Pinpoint the cell where the given text exists, returning its [X, Y] midpoint coordinate. 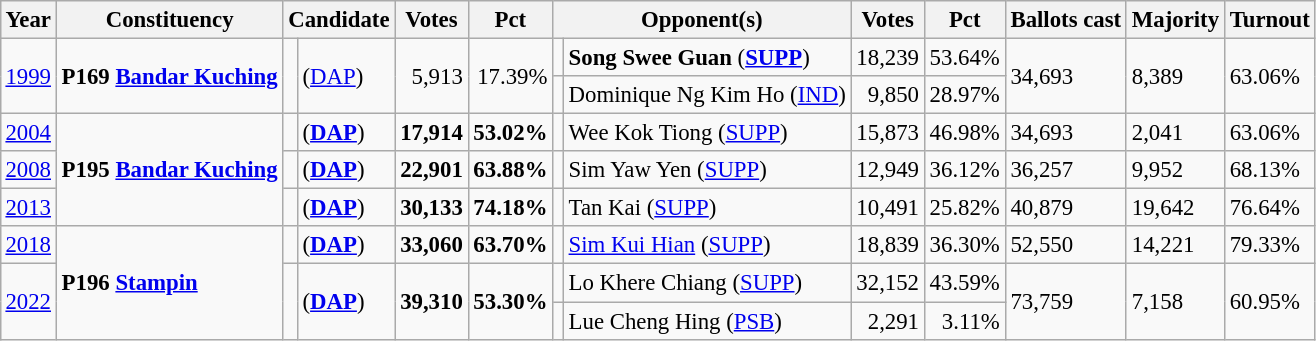
22,901 [432, 170]
60.95% [1270, 302]
68.13% [1270, 170]
53.30% [510, 302]
3.11% [964, 321]
2013 [28, 208]
2004 [28, 133]
2008 [28, 170]
25.82% [964, 208]
39,310 [432, 302]
53.64% [964, 57]
36,257 [1066, 170]
9,952 [1175, 170]
9,850 [888, 95]
74.18% [510, 208]
Dominique Ng Kim Ho (IND) [707, 95]
14,221 [1175, 245]
Majority [1175, 20]
P169 Bandar Kuching [170, 76]
P196 Stampin [170, 282]
Ballots cast [1066, 20]
18,239 [888, 57]
7,158 [1175, 302]
40,879 [1066, 208]
1999 [28, 76]
2018 [28, 245]
63.88% [510, 170]
Sim Yaw Yen (SUPP) [707, 170]
Constituency [170, 20]
Turnout [1270, 20]
2,291 [888, 321]
36.30% [964, 245]
52,550 [1066, 245]
Year [28, 20]
36.12% [964, 170]
Lo Khere Chiang (SUPP) [707, 283]
5,913 [432, 76]
8,389 [1175, 76]
19,642 [1175, 208]
2,041 [1175, 133]
Sim Kui Hian (SUPP) [707, 245]
10,491 [888, 208]
73,759 [1066, 302]
30,133 [432, 208]
53.02% [510, 133]
P195 Bandar Kuching [170, 170]
28.97% [964, 95]
63.70% [510, 245]
Song Swee Guan (SUPP) [707, 57]
15,873 [888, 133]
76.64% [1270, 208]
Opponent(s) [702, 20]
79.33% [1270, 245]
17.39% [510, 76]
Lue Cheng Hing (PSB) [707, 321]
33,060 [432, 245]
2022 [28, 302]
17,914 [432, 133]
46.98% [964, 133]
Wee Kok Tiong (SUPP) [707, 133]
43.59% [964, 283]
Tan Kai (SUPP) [707, 208]
18,839 [888, 245]
12,949 [888, 170]
32,152 [888, 283]
Candidate [339, 20]
